From the cell containing the given text, extract its center point as [X, Y] coordinate. 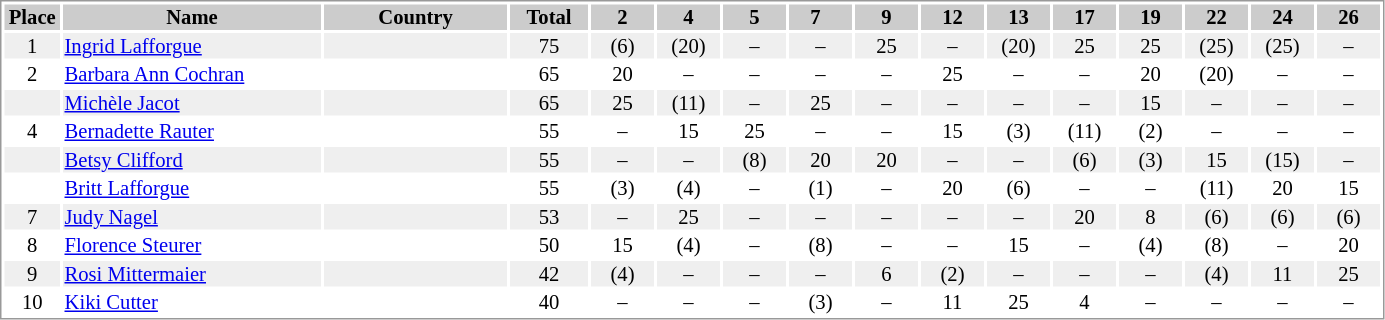
Bernadette Rauter [192, 131]
(1) [820, 189]
42 [549, 274]
Britt Lafforgue [192, 189]
12 [952, 17]
Place [32, 17]
75 [549, 46]
5 [754, 17]
Rosi Mittermaier [192, 274]
(15) [1282, 160]
1 [32, 46]
6 [886, 274]
Ingrid Lafforgue [192, 46]
Judy Nagel [192, 217]
Country [416, 17]
22 [1216, 17]
Michèle Jacot [192, 103]
40 [549, 303]
Kiki Cutter [192, 303]
10 [32, 303]
Name [192, 17]
Total [549, 17]
Barbara Ann Cochran [192, 75]
13 [1018, 17]
24 [1282, 17]
26 [1348, 17]
50 [549, 245]
17 [1084, 17]
Betsy Clifford [192, 160]
53 [549, 217]
Florence Steurer [192, 245]
19 [1150, 17]
